Identify which cell holds the provided text, then report its [X, Y] central coordinate. 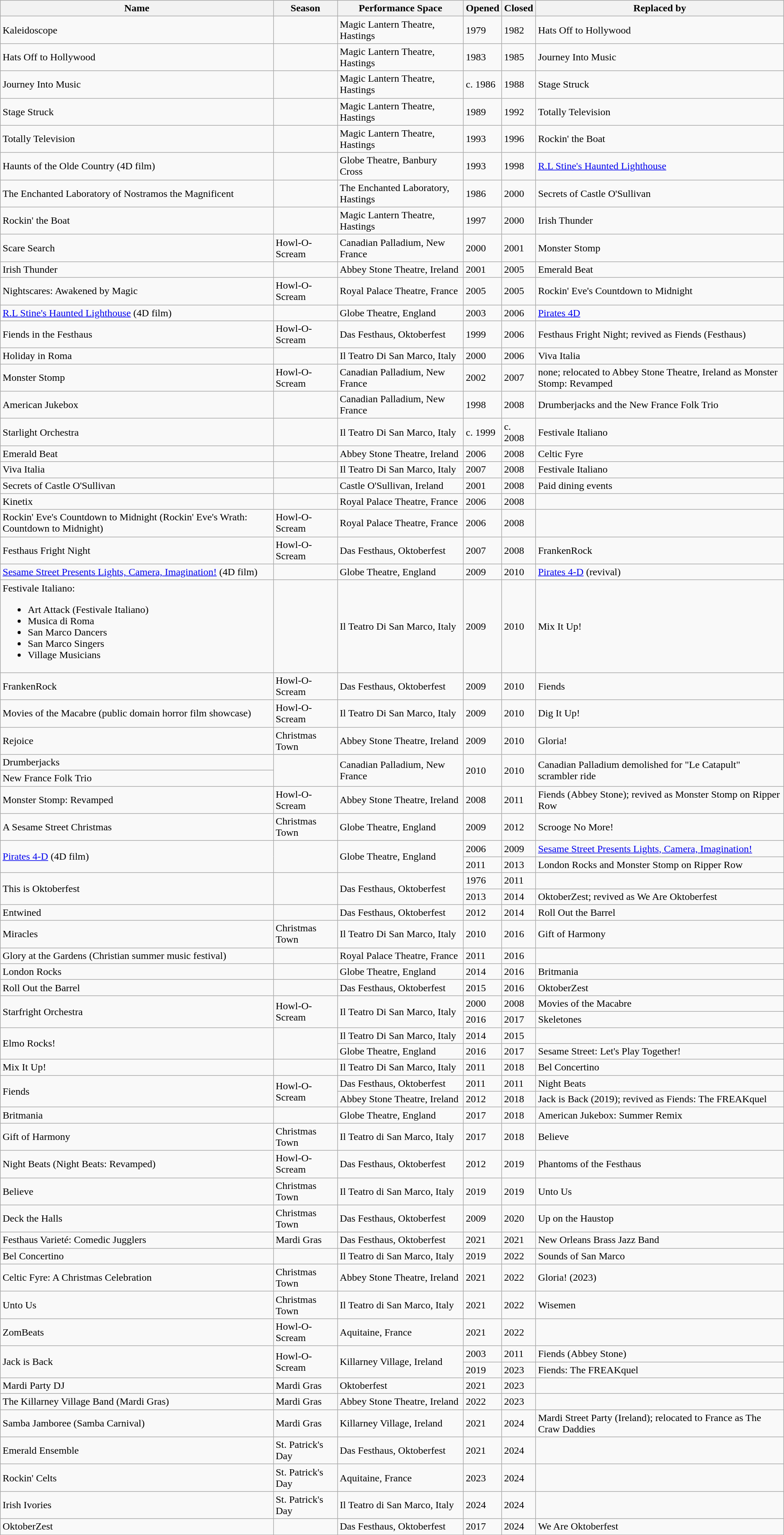
Rockin' Eve's Countdown to Midnight [660, 291]
Haunts of the Olde Country (4D film) [137, 166]
Starfright Orchestra [137, 1011]
Dig It Up! [660, 713]
Jack is Back (2019); revived as Fiends: The FREAKquel [660, 1099]
American Jukebox [137, 405]
Elmo Rocks! [137, 1043]
Drumberjacks and the New France Folk Trio [660, 405]
1999 [482, 334]
c. 1999 [482, 432]
Glory at the Gardens (Christian summer music festival) [137, 956]
R.L Stine's Haunted Lighthouse (4D film) [137, 313]
Sounds of San Marco [660, 1256]
1992 [518, 111]
Kinetix [137, 501]
Season [306, 8]
Pirates 4D [660, 313]
Castle O'Sullivan, Ireland [400, 486]
Deck the Halls [137, 1218]
New Orleans Brass Jazz Band [660, 1240]
American Jukebox: Summer Remix [660, 1115]
1983 [482, 57]
Gloria! (2023) [660, 1278]
c. 2008 [518, 432]
1988 [518, 85]
We Are Oktoberfest [660, 1527]
Festhaus Varieté: Comedic Jugglers [137, 1240]
Kaleidoscope [137, 30]
Monster Stomp: Revamped [137, 800]
Scare Search [137, 248]
Sesame Street: Let's Play Together! [660, 1052]
2002 [482, 378]
Drumberjacks [137, 762]
OktoberZest; revived as We Are Oktoberfest [660, 897]
The Enchanted Laboratory of Nostramos the Magnificent [137, 194]
Sesame Street Presents Lights, Camera, Imagination! [660, 849]
Irish Ivories [137, 1505]
Jack is Back [137, 1362]
1997 [482, 220]
Miracles [137, 934]
Nightscares: Awakened by Magic [137, 291]
London Rocks and Monster Stomp on Ripper Row [660, 865]
R.L Stine's Haunted Lighthouse [660, 166]
1976 [482, 881]
A Sesame Street Christmas [137, 827]
Festhaus Fright Night; revived as Fiends (Festhaus) [660, 334]
Samba Jamboree (Samba Carnival) [137, 1424]
Canadian Palladium demolished for "Le Catapult" scrambler ride [660, 770]
New France Folk Trio [137, 778]
Celtic Fyre [660, 454]
c. 1986 [482, 85]
Closed [518, 8]
London Rocks [137, 972]
Rockin' Eve's Countdown to Midnight (Rockin' Eve's Wrath: Countdown to Midnight) [137, 523]
Starlight Orchestra [137, 432]
Emerald Ensemble [137, 1450]
Paid dining events [660, 486]
Name [137, 8]
Pirates 4-D (revival) [660, 572]
Oktoberfest [400, 1386]
Rejoice [137, 741]
Entwined [137, 912]
Fiends in the Festhaus [137, 334]
Globe Theatre, Banbury Cross [400, 166]
Opened [482, 8]
Celtic Fyre: A Christmas Celebration [137, 1278]
Night Beats [660, 1083]
Up on the Haustop [660, 1218]
Pirates 4-D (4D film) [137, 857]
Night Beats (Night Beats: Revamped) [137, 1164]
Rockin' Celts [137, 1478]
The Killarney Village Band (Mardi Gras) [137, 1402]
The Enchanted Laboratory, Hastings [400, 194]
Movies of the Macabre (public domain horror film showcase) [137, 713]
Replaced by [660, 8]
This is Oktoberfest [137, 889]
Mardi Street Party (Ireland); relocated to France as The Craw Daddies [660, 1424]
Gloria! [660, 741]
1985 [518, 57]
Festivale Italiano:Art Attack (Festivale Italiano)Musica di RomaSan Marco DancersSan Marco SingersVillage Musicians [137, 626]
Holiday in Roma [137, 356]
Mardi Party DJ [137, 1386]
none; relocated to Abbey Stone Theatre, Ireland as Monster Stomp: Revamped [660, 378]
Movies of the Macabre [660, 1003]
Scrooge No More! [660, 827]
Skeletones [660, 1019]
Performance Space [400, 8]
ZomBeats [137, 1332]
1982 [518, 30]
Fiends (Abbey Stone); revived as Monster Stomp on Ripper Row [660, 800]
Fiends (Abbey Stone) [660, 1354]
Fiends: The FREAKquel [660, 1370]
Festhaus Fright Night [137, 550]
1996 [518, 139]
1986 [482, 194]
1989 [482, 111]
Wisemen [660, 1305]
Sesame Street Presents Lights, Camera, Imagination! (4D film) [137, 572]
1979 [482, 30]
2020 [518, 1218]
Phantoms of the Festhaus [660, 1164]
